Output the (x, y) coordinate of the center of the cell containing the given text.  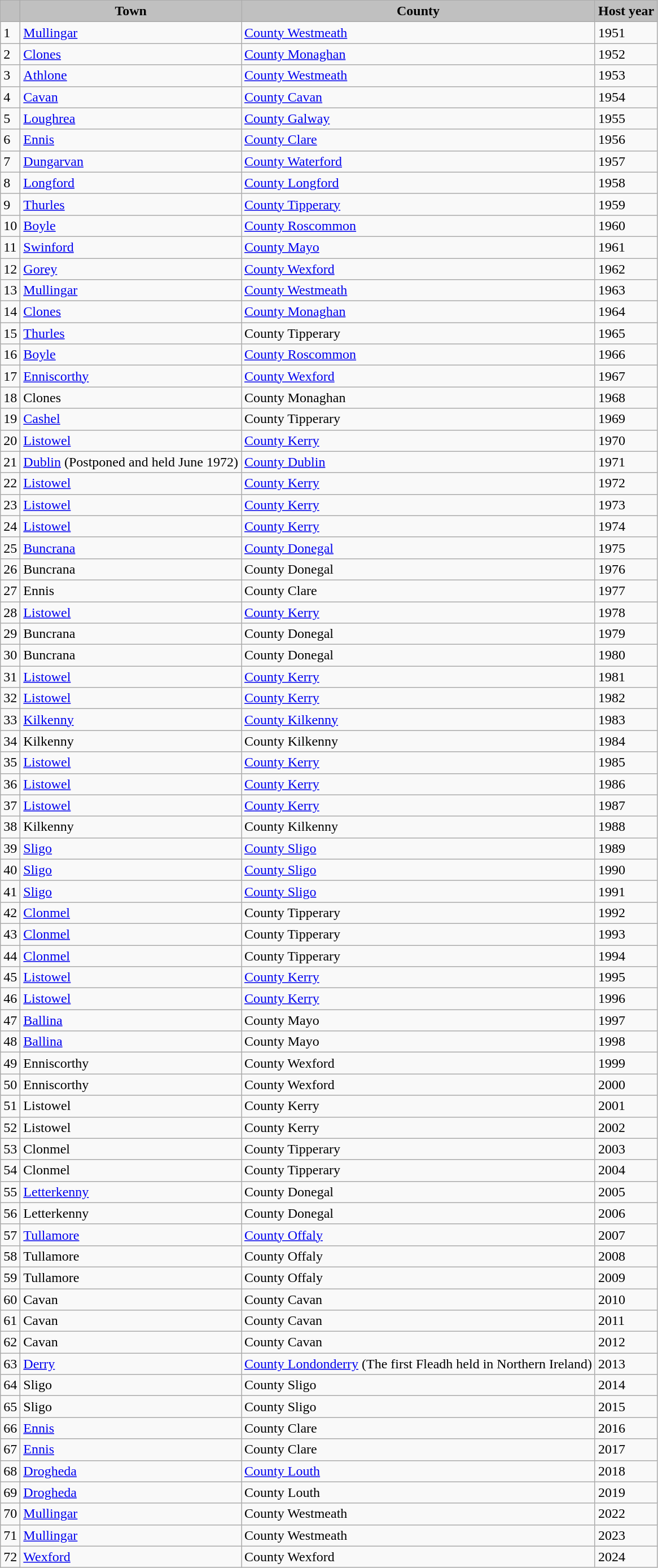
21 (10, 462)
36 (10, 784)
1966 (626, 355)
Dungarvan (131, 161)
Derry (131, 1364)
23 (10, 505)
2009 (626, 1278)
1951 (626, 33)
13 (10, 290)
Gorey (131, 269)
1994 (626, 956)
1957 (626, 161)
County Dublin (419, 462)
Longford (131, 183)
46 (10, 999)
33 (10, 720)
2023 (626, 1535)
1972 (626, 483)
1977 (626, 591)
30 (10, 655)
1988 (626, 827)
22 (10, 483)
1982 (626, 698)
11 (10, 247)
Town (131, 11)
2000 (626, 1085)
1976 (626, 569)
1980 (626, 655)
County Galway (419, 118)
2024 (626, 1557)
67 (10, 1450)
1962 (626, 269)
19 (10, 419)
2011 (626, 1321)
County Londonderry (The first Fleadh held in Northern Ireland) (419, 1364)
27 (10, 591)
Swinford (131, 247)
1999 (626, 1063)
66 (10, 1428)
1956 (626, 140)
County (419, 11)
6 (10, 140)
60 (10, 1299)
55 (10, 1192)
26 (10, 569)
64 (10, 1385)
72 (10, 1557)
2006 (626, 1213)
2014 (626, 1385)
48 (10, 1042)
2002 (626, 1127)
1989 (626, 848)
1992 (626, 913)
62 (10, 1342)
1954 (626, 97)
2008 (626, 1256)
1983 (626, 720)
9 (10, 204)
1967 (626, 376)
47 (10, 1020)
2001 (626, 1106)
1961 (626, 247)
44 (10, 956)
1958 (626, 183)
2022 (626, 1514)
Loughrea (131, 118)
41 (10, 891)
1970 (626, 441)
2007 (626, 1235)
16 (10, 355)
County Longford (419, 183)
2 (10, 54)
2003 (626, 1149)
68 (10, 1471)
12 (10, 269)
3 (10, 76)
2016 (626, 1428)
42 (10, 913)
1975 (626, 548)
35 (10, 763)
County Waterford (419, 161)
1959 (626, 204)
29 (10, 634)
43 (10, 934)
32 (10, 698)
1986 (626, 784)
54 (10, 1170)
1964 (626, 312)
1990 (626, 870)
61 (10, 1321)
1981 (626, 677)
Dublin (Postponed and held June 1972) (131, 462)
1952 (626, 54)
1984 (626, 741)
1973 (626, 505)
53 (10, 1149)
4 (10, 97)
50 (10, 1085)
1987 (626, 805)
31 (10, 677)
1974 (626, 526)
71 (10, 1535)
2015 (626, 1407)
2017 (626, 1450)
37 (10, 805)
1991 (626, 891)
1998 (626, 1042)
2013 (626, 1364)
Host year (626, 11)
45 (10, 977)
7 (10, 161)
1993 (626, 934)
28 (10, 612)
52 (10, 1127)
10 (10, 226)
51 (10, 1106)
70 (10, 1514)
15 (10, 333)
17 (10, 376)
1955 (626, 118)
49 (10, 1063)
57 (10, 1235)
25 (10, 548)
1965 (626, 333)
1969 (626, 419)
2005 (626, 1192)
65 (10, 1407)
40 (10, 870)
2010 (626, 1299)
69 (10, 1492)
18 (10, 398)
1995 (626, 977)
2019 (626, 1492)
1978 (626, 612)
5 (10, 118)
1 (10, 33)
1963 (626, 290)
1971 (626, 462)
1968 (626, 398)
34 (10, 741)
2012 (626, 1342)
14 (10, 312)
56 (10, 1213)
1985 (626, 763)
63 (10, 1364)
Cashel (131, 419)
1960 (626, 226)
Athlone (131, 76)
20 (10, 441)
Wexford (131, 1557)
39 (10, 848)
2004 (626, 1170)
1953 (626, 76)
1996 (626, 999)
8 (10, 183)
1997 (626, 1020)
2018 (626, 1471)
38 (10, 827)
58 (10, 1256)
59 (10, 1278)
24 (10, 526)
1979 (626, 634)
